Find where the given text appears and provide that cell's center as [x, y] coordinate. 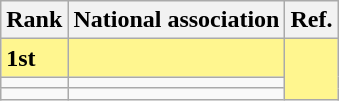
Rank [34, 20]
1st [34, 58]
Ref. [312, 20]
National association [176, 20]
